Identify which cell holds the provided text, then report its [X, Y] central coordinate. 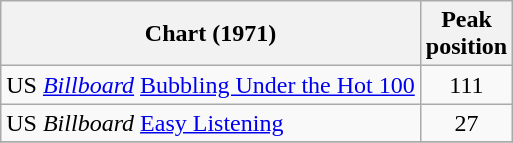
111 [466, 85]
US Billboard Bubbling Under the Hot 100 [211, 85]
US Billboard Easy Listening [211, 123]
Chart (1971) [211, 34]
27 [466, 123]
Peakposition [466, 34]
